Search for the cell housing the specified text and yield its (X, Y) center coordinate. 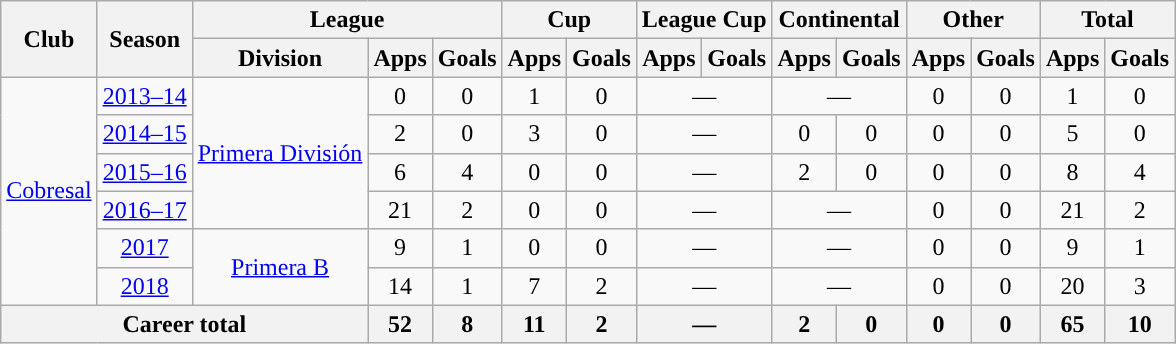
Career total (184, 324)
Other (973, 20)
10 (1140, 324)
Season (144, 39)
Cobresal (49, 191)
6 (400, 172)
League Cup (704, 20)
League (347, 20)
Primera División (280, 153)
Division (280, 58)
2016–17 (144, 210)
5 (1072, 134)
Club (49, 39)
Primera B (280, 267)
14 (400, 286)
2015–16 (144, 172)
52 (400, 324)
20 (1072, 286)
11 (534, 324)
2014–15 (144, 134)
2017 (144, 248)
Continental (839, 20)
Total (1107, 20)
7 (534, 286)
2013–14 (144, 96)
65 (1072, 324)
2018 (144, 286)
Cup (569, 20)
